From the cell containing the given text, extract its center point as (X, Y) coordinate. 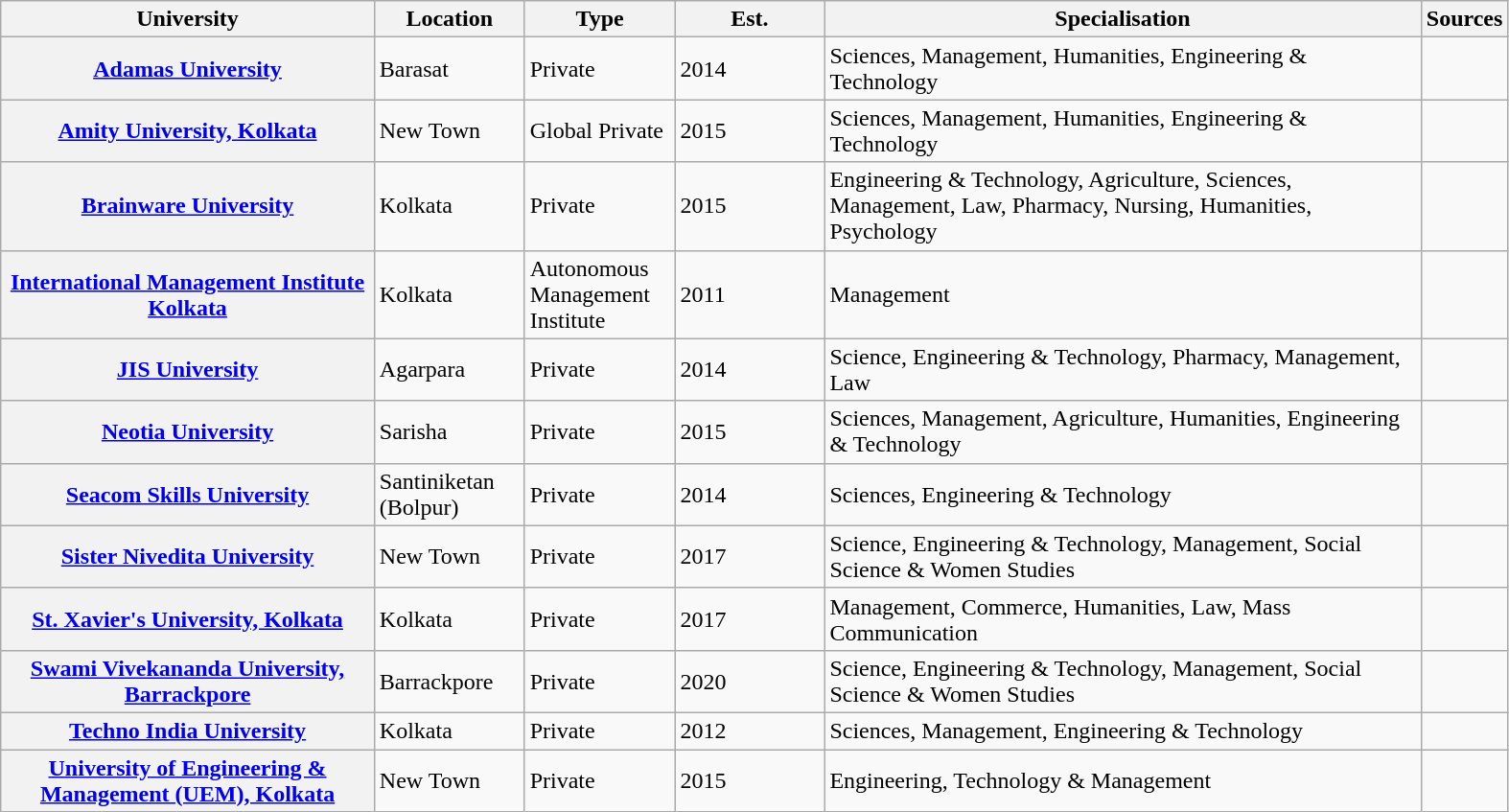
University (188, 19)
Management (1123, 294)
Sciences, Management, Agriculture, Humanities, Engineering & Technology (1123, 431)
St. Xavier's University, Kolkata (188, 619)
Seacom Skills University (188, 495)
Type (600, 19)
Global Private (600, 130)
Barasat (449, 69)
Autonomous Management Institute (600, 294)
Engineering, Technology & Management (1123, 780)
University of Engineering & Management (UEM), Kolkata (188, 780)
2011 (750, 294)
Science, Engineering & Technology, Pharmacy, Management, Law (1123, 370)
Brainware University (188, 206)
Sources (1465, 19)
Neotia University (188, 431)
2020 (750, 681)
Techno India University (188, 731)
Adamas University (188, 69)
Specialisation (1123, 19)
Est. (750, 19)
Sciences, Management, Engineering & Technology (1123, 731)
International Management Institute Kolkata (188, 294)
Swami Vivekananda University, Barrackpore (188, 681)
JIS University (188, 370)
Management, Commerce, Humanities, Law, Mass Communication (1123, 619)
Barrackpore (449, 681)
Santiniketan (Bolpur) (449, 495)
Sister Nivedita University (188, 556)
Location (449, 19)
Engineering & Technology, Agriculture, Sciences, Management, Law, Pharmacy, Nursing, Humanities, Psychology (1123, 206)
Sciences, Engineering & Technology (1123, 495)
2012 (750, 731)
Agarpara (449, 370)
Sarisha (449, 431)
Amity University, Kolkata (188, 130)
